Locate the cell with the specified text and output its (x, y) center coordinate. 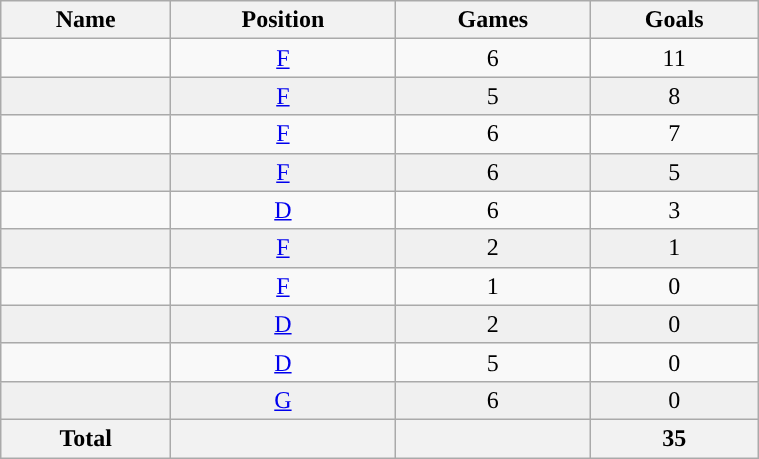
35 (674, 438)
Position (283, 20)
Games (493, 20)
Total (86, 438)
8 (674, 96)
3 (674, 210)
Name (86, 20)
Goals (674, 20)
11 (674, 58)
7 (674, 134)
G (283, 400)
